Scan for the cell matching the given text and deliver its [X, Y] coordinate at center. 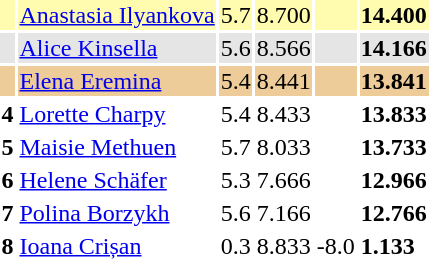
14.166 [394, 48]
12.766 [394, 213]
8.700 [284, 15]
Anastasia Ilyankova [117, 15]
7.666 [284, 180]
8.566 [284, 48]
8.033 [284, 147]
5.3 [236, 180]
6 [8, 180]
8.441 [284, 81]
13.733 [394, 147]
Elena Eremina [117, 81]
Polina Borzykh [117, 213]
7 [8, 213]
8.433 [284, 114]
Alice Kinsella [117, 48]
12.966 [394, 180]
4 [8, 114]
7.166 [284, 213]
13.833 [394, 114]
Helene Schäfer [117, 180]
14.400 [394, 15]
Maisie Methuen [117, 147]
Lorette Charpy [117, 114]
5 [8, 147]
13.841 [394, 81]
